Detect which cell encompasses the target text, then output its [x, y] center coordinate. 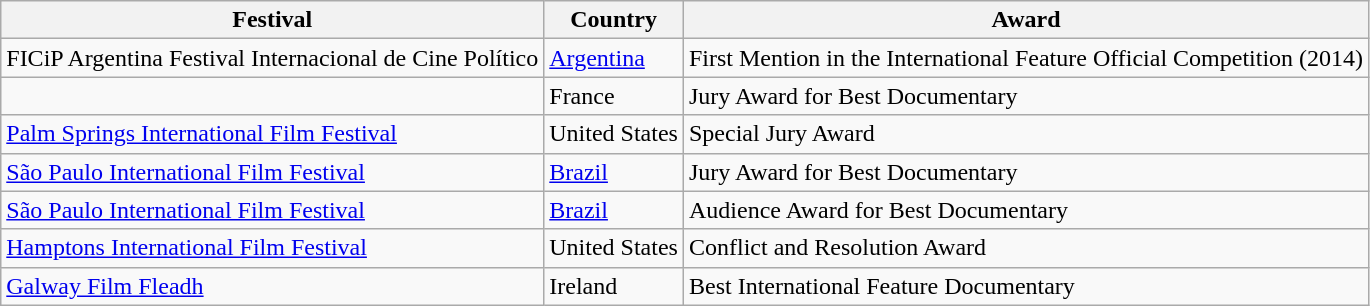
First Mention in the International Feature Official Competition (2014) [1026, 58]
Argentina [614, 58]
Country [614, 20]
France [614, 96]
Festival [272, 20]
Special Jury Award [1026, 134]
Palm Springs International Film Festival [272, 134]
Galway Film Fleadh [272, 286]
Hamptons International Film Festival [272, 248]
Audience Award for Best Documentary [1026, 210]
Award [1026, 20]
Conflict and Resolution Award [1026, 248]
Best International Feature Documentary [1026, 286]
FICiP Argentina Festival Internacional de Cine Político [272, 58]
Ireland [614, 286]
